Return the [x, y] coordinate for the center point of the cell that contains the specified text.  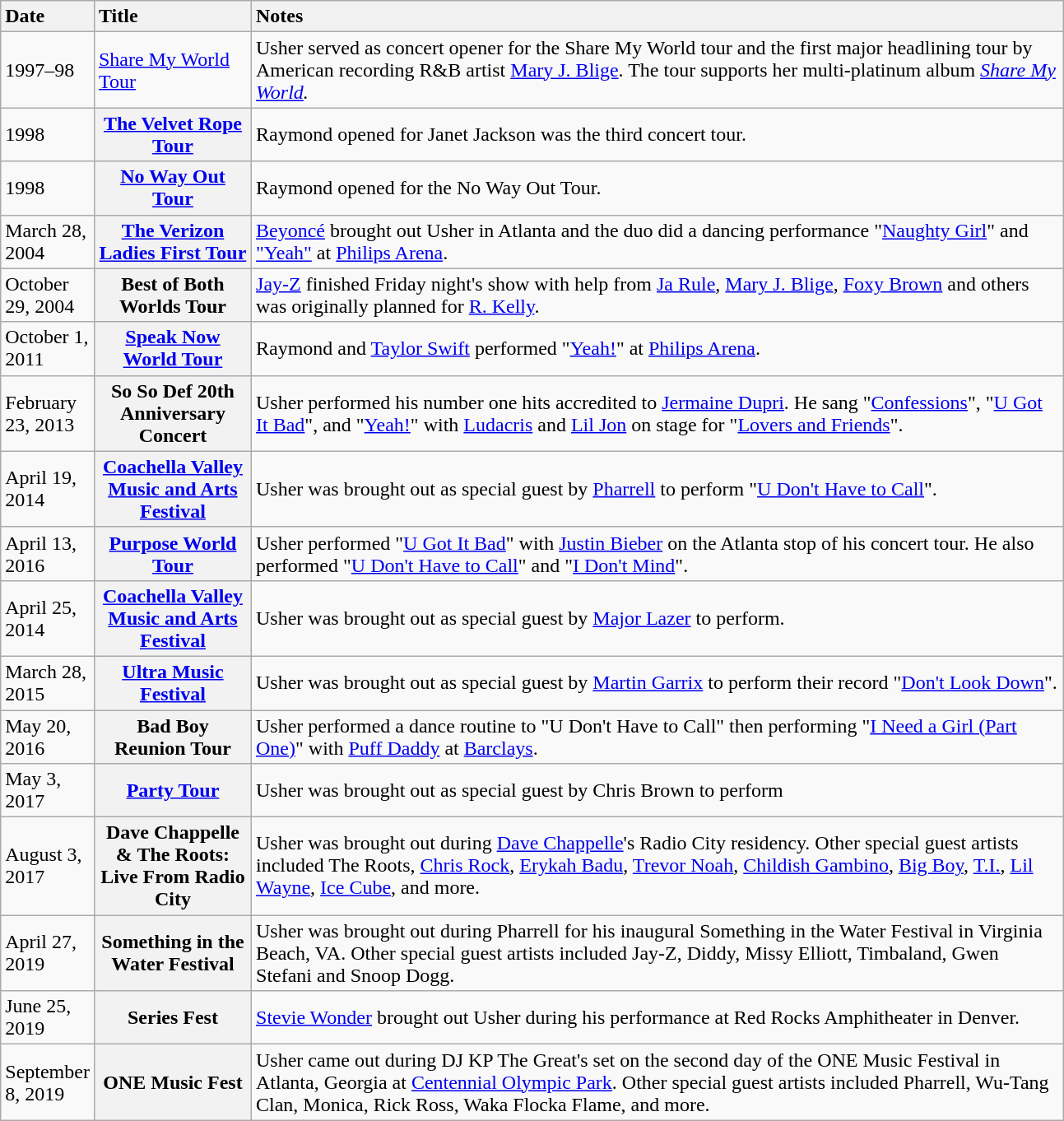
Date [48, 16]
September 8, 2019 [48, 1082]
Jay-Z finished Friday night's show with help from Ja Rule, Mary J. Blige, Foxy Brown and others was originally planned for R. Kelly. [657, 295]
The Velvet Rope Tour [173, 135]
Something in the Water Festival [173, 953]
June 25, 2019 [48, 1017]
Raymond opened for Janet Jackson was the third concert tour. [657, 135]
October 29, 2004 [48, 295]
The Verizon Ladies First Tour [173, 242]
August 3, 2017 [48, 866]
April 19, 2014 [48, 489]
Notes [657, 16]
October 1, 2011 [48, 349]
ONE Music Fest [173, 1082]
Dave Chappelle & The Roots: Live From Radio City [173, 866]
Raymond opened for the No Way Out Tour. [657, 188]
April 27, 2019 [48, 953]
Usher was brought out as special guest by Martin Garrix to perform their record "Don't Look Down". [657, 683]
May 3, 2017 [48, 790]
Best of Both Worlds Tour [173, 295]
No Way Out Tour [173, 188]
February 23, 2013 [48, 413]
Raymond and Taylor Swift performed "Yeah!" at Philips Arena. [657, 349]
So So Def 20th Anniversary Concert [173, 413]
Party Tour [173, 790]
March 28, 2004 [48, 242]
Ultra Music Festival [173, 683]
Title [173, 16]
Usher was brought out as special guest by Pharrell to perform "U Don't Have to Call". [657, 489]
Usher performed a dance routine to "U Don't Have to Call" then performing "I Need a Girl (Part One)" with Puff Daddy at Barclays. [657, 736]
April 25, 2014 [48, 618]
Stevie Wonder brought out Usher during his performance at Red Rocks Amphitheater in Denver. [657, 1017]
March 28, 2015 [48, 683]
1997–98 [48, 70]
Usher was brought out as special guest by Chris Brown to perform [657, 790]
Share My World Tour [173, 70]
Beyoncé brought out Usher in Atlanta and the duo did a dancing performance "Naughty Girl" and "Yeah" at Philips Arena. [657, 242]
Purpose World Tour [173, 553]
Usher was brought out as special guest by Major Lazer to perform. [657, 618]
April 13, 2016 [48, 553]
Bad Boy Reunion Tour [173, 736]
Series Fest [173, 1017]
May 20, 2016 [48, 736]
Speak Now World Tour [173, 349]
